Return the [x, y] coordinate for the center point of the cell that contains the specified text.  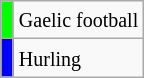
Hurling [78, 58]
Gaelic football [78, 20]
